Pinpoint the cell where the given text exists, returning its (X, Y) midpoint coordinate. 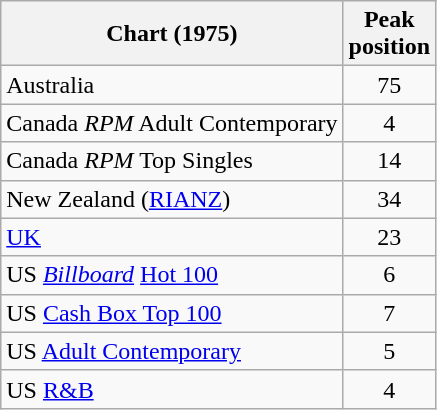
Canada RPM Top Singles (172, 161)
Canada RPM Adult Contemporary (172, 123)
6 (389, 275)
34 (389, 199)
Australia (172, 85)
US Cash Box Top 100 (172, 313)
23 (389, 237)
Peakposition (389, 34)
UK (172, 237)
5 (389, 351)
75 (389, 85)
US Adult Contemporary (172, 351)
US R&B (172, 389)
New Zealand (RIANZ) (172, 199)
7 (389, 313)
14 (389, 161)
Chart (1975) (172, 34)
US Billboard Hot 100 (172, 275)
